Scan for the cell matching the given text and deliver its (x, y) coordinate at center. 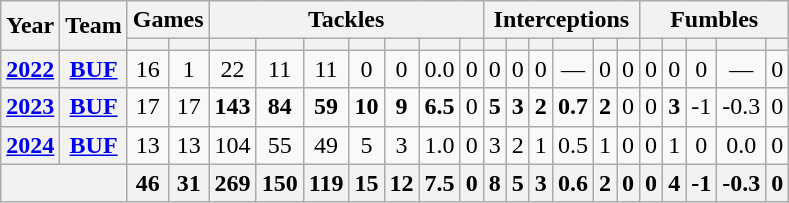
15 (366, 183)
6.5 (440, 107)
10 (366, 107)
Team (94, 26)
2022 (30, 69)
84 (280, 107)
0.5 (572, 145)
4 (674, 183)
2023 (30, 107)
46 (148, 183)
150 (280, 183)
143 (232, 107)
31 (188, 183)
9 (402, 107)
Interceptions (561, 20)
59 (326, 107)
119 (326, 183)
8 (494, 183)
Games (168, 20)
104 (232, 145)
49 (326, 145)
16 (148, 69)
2024 (30, 145)
0.7 (572, 107)
22 (232, 69)
0.6 (572, 183)
Tackles (346, 20)
Fumbles (714, 20)
1.0 (440, 145)
55 (280, 145)
269 (232, 183)
7.5 (440, 183)
Year (30, 26)
12 (402, 183)
